Detect which cell encompasses the target text, then output its [x, y] center coordinate. 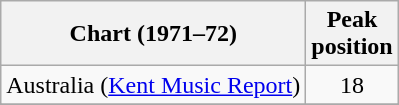
18 [352, 85]
Australia (Kent Music Report) [154, 85]
Peakposition [352, 34]
Chart (1971–72) [154, 34]
